Output the [x, y] coordinate of the center of the cell containing the given text.  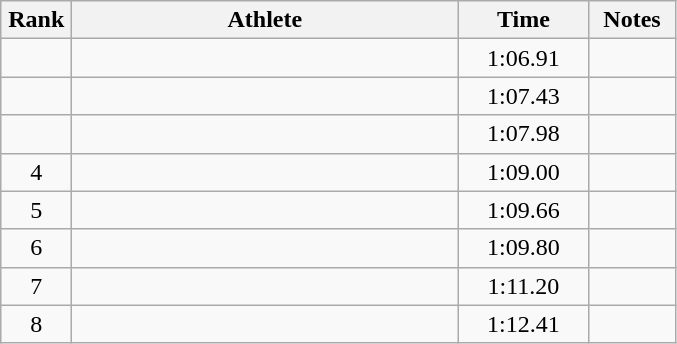
1:09.66 [524, 210]
Rank [36, 20]
1:07.98 [524, 134]
1:07.43 [524, 96]
1:11.20 [524, 286]
Athlete [265, 20]
1:09.00 [524, 172]
1:09.80 [524, 248]
Notes [632, 20]
8 [36, 324]
Time [524, 20]
1:12.41 [524, 324]
7 [36, 286]
1:06.91 [524, 58]
4 [36, 172]
5 [36, 210]
6 [36, 248]
